Return (x, y) of the center of cell containing provided text 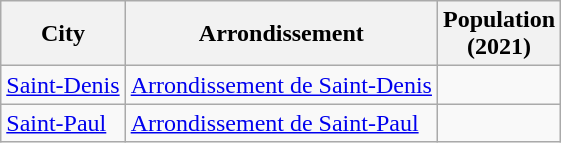
Arrondissement de Saint-Denis (281, 85)
Population(2021) (498, 34)
Saint-Paul (63, 123)
City (63, 34)
Arrondissement de Saint-Paul (281, 123)
Saint-Denis (63, 85)
Arrondissement (281, 34)
